For the text-containing cell, return its midpoint in (x, y) coordinate format. 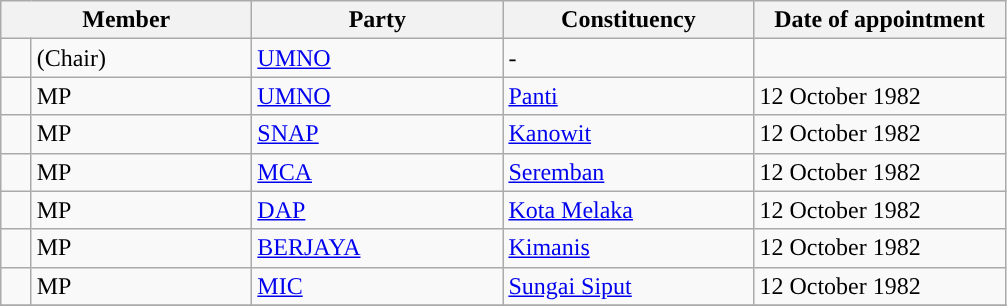
MIC (378, 286)
Constituency (628, 20)
Sungai Siput (628, 286)
Seremban (628, 172)
Member (126, 20)
DAP (378, 210)
- (628, 58)
Panti (628, 96)
Kota Melaka (628, 210)
Kanowit (628, 134)
BERJAYA (378, 248)
Party (378, 20)
Date of appointment (880, 20)
MCA (378, 172)
Kimanis (628, 248)
SNAP (378, 134)
(Chair) (142, 58)
